Extract the (x, y) coordinate from the center of the cell holding the provided text.  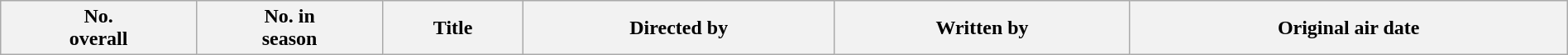
Directed by (678, 28)
Title (453, 28)
No.overall (99, 28)
Written by (982, 28)
Original air date (1348, 28)
No. inseason (289, 28)
